Return the [X, Y] coordinate for the center point of the cell that contains the specified text.  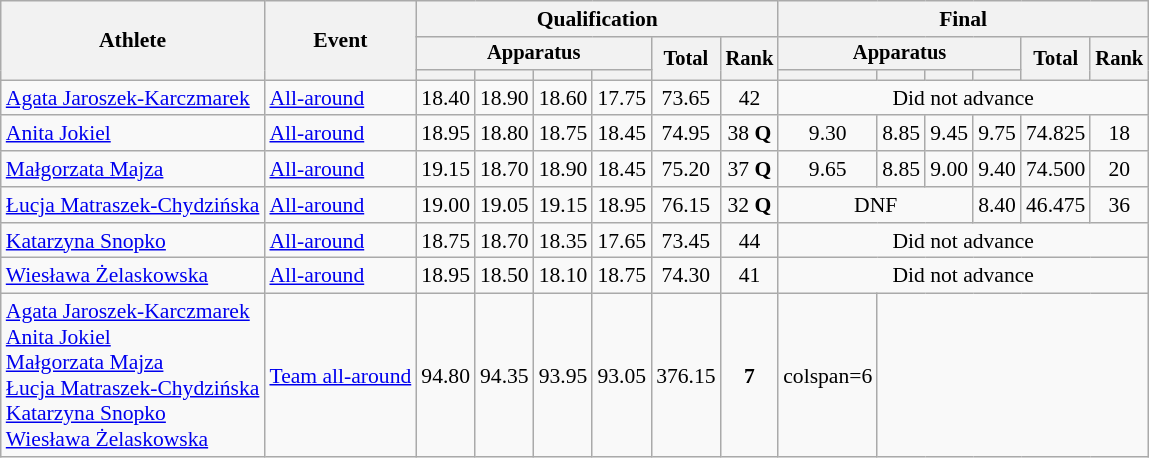
19.05 [504, 205]
93.05 [622, 376]
19.00 [446, 205]
Katarzyna Snopko [133, 241]
74.500 [1056, 169]
18.50 [504, 276]
46.475 [1056, 205]
41 [750, 276]
94.35 [504, 376]
18.80 [504, 134]
Wiesława Żelaskowska [133, 276]
colspan=6 [828, 376]
17.75 [622, 98]
Łucja Matraszek-Chydzińska [133, 205]
20 [1119, 169]
18.10 [564, 276]
9.00 [949, 169]
Anita Jokiel [133, 134]
Team all-around [340, 376]
94.80 [446, 376]
9.30 [828, 134]
Final [963, 19]
73.45 [686, 241]
73.65 [686, 98]
74.30 [686, 276]
9.45 [949, 134]
9.65 [828, 169]
8.40 [997, 205]
93.95 [564, 376]
9.75 [997, 134]
DNF [876, 205]
7 [750, 376]
17.65 [622, 241]
376.15 [686, 376]
Qualification [597, 19]
18.40 [446, 98]
Agata Jaroszek-KarczmarekAnita JokielMałgorzata MajzaŁucja Matraszek-ChydzińskaKatarzyna SnopkoWiesława Żelaskowska [133, 376]
75.20 [686, 169]
9.40 [997, 169]
18.35 [564, 241]
76.15 [686, 205]
18.60 [564, 98]
42 [750, 98]
44 [750, 241]
Event [340, 40]
74.95 [686, 134]
36 [1119, 205]
32 Q [750, 205]
37 Q [750, 169]
18 [1119, 134]
74.825 [1056, 134]
Agata Jaroszek-Karczmarek [133, 98]
Athlete [133, 40]
Małgorzata Majza [133, 169]
38 Q [750, 134]
